Capture the cell that displays the provided text and extract its (x, y) central coordinate. 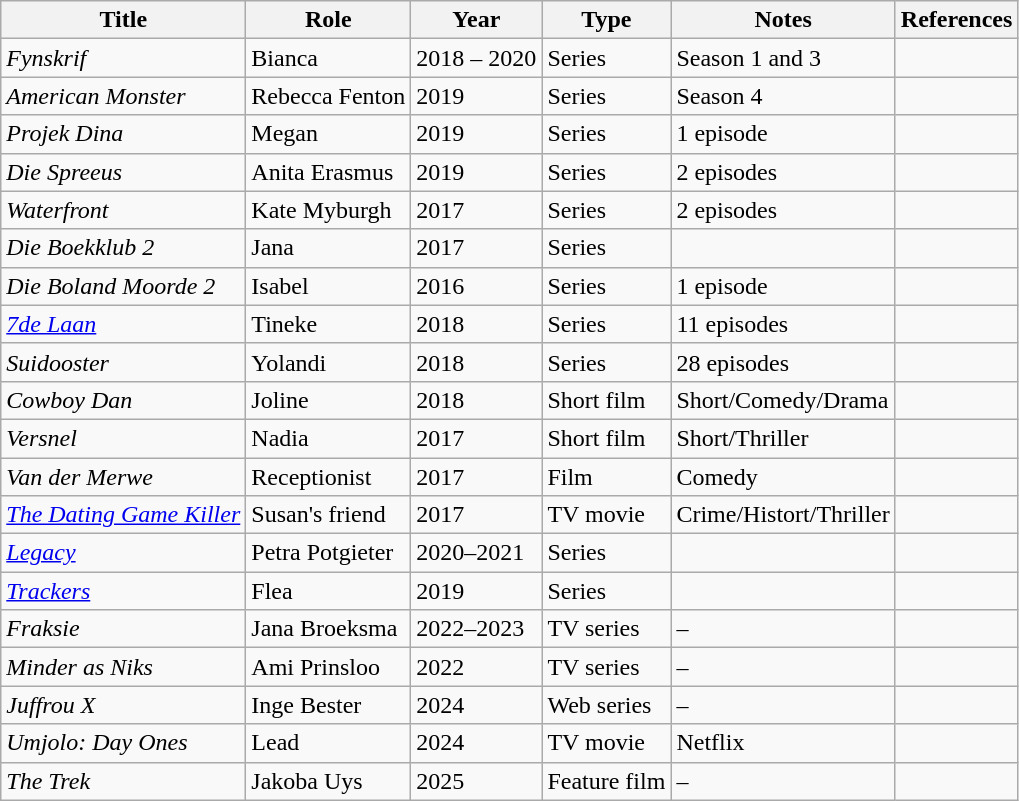
Year (476, 20)
Yolandi (328, 362)
Fraksie (124, 629)
Notes (783, 20)
Trackers (124, 591)
Fynskrif (124, 58)
Kate Myburgh (328, 210)
The Trek (124, 781)
Season 1 and 3 (783, 58)
Crime/Histort/Thriller (783, 515)
Flea (328, 591)
Projek Dina (124, 134)
Minder as Niks (124, 667)
2020–2021 (476, 553)
Ami Prinsloo (328, 667)
Jana (328, 248)
Suidooster (124, 362)
Nadia (328, 438)
2016 (476, 286)
2022 (476, 667)
Netflix (783, 743)
Film (606, 477)
Web series (606, 705)
Waterfront (124, 210)
Anita Erasmus (328, 172)
Megan (328, 134)
28 episodes (783, 362)
2022–2023 (476, 629)
Jana Broeksma (328, 629)
Die Spreeus (124, 172)
Type (606, 20)
Short/Comedy/Drama (783, 400)
Feature film (606, 781)
Title (124, 20)
11 episodes (783, 324)
Die Boland Moorde 2 (124, 286)
Susan's friend (328, 515)
Comedy (783, 477)
Petra Potgieter (328, 553)
The Dating Game Killer (124, 515)
Isabel (328, 286)
Short/Thriller (783, 438)
Tineke (328, 324)
Cowboy Dan (124, 400)
Versnel (124, 438)
Jakoba Uys (328, 781)
Receptionist (328, 477)
Lead (328, 743)
Van der Merwe (124, 477)
Bianca (328, 58)
Umjolo: Day Ones (124, 743)
2018 – 2020 (476, 58)
Season 4 (783, 96)
Juffrou X (124, 705)
References (956, 20)
Die Boekklub 2 (124, 248)
Role (328, 20)
Rebecca Fenton (328, 96)
Legacy (124, 553)
2025 (476, 781)
American Monster (124, 96)
7de Laan (124, 324)
Inge Bester (328, 705)
Joline (328, 400)
